Identify which cell holds the provided text, then report its (x, y) central coordinate. 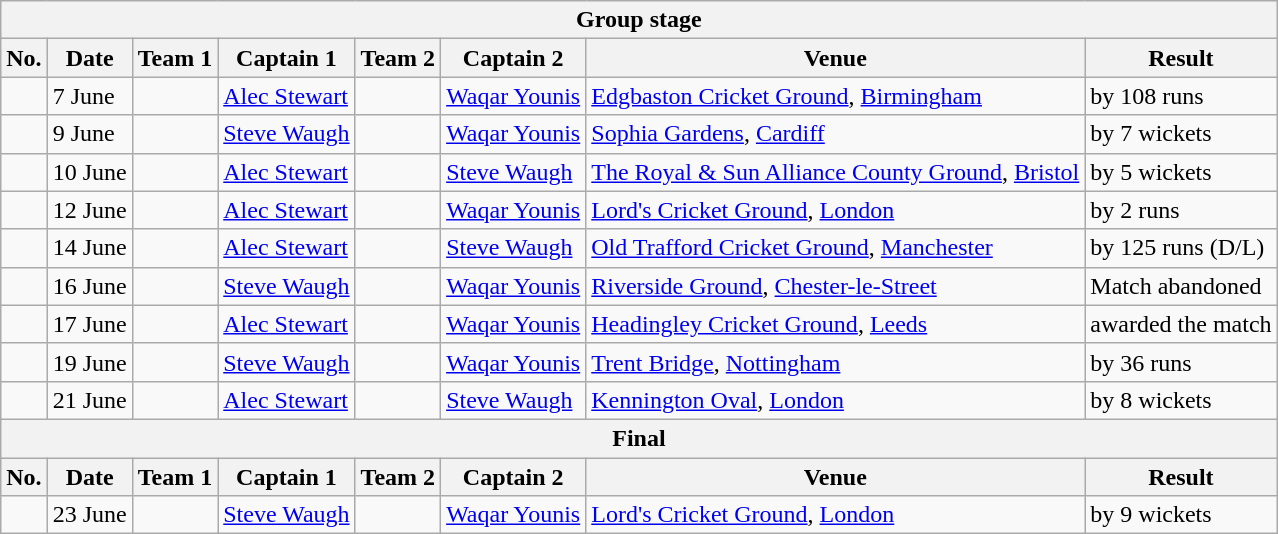
16 June (90, 286)
by 5 wickets (1181, 172)
Edgbaston Cricket Ground, Birmingham (836, 96)
Final (639, 438)
The Royal & Sun Alliance County Ground, Bristol (836, 172)
21 June (90, 400)
9 June (90, 134)
Group stage (639, 20)
23 June (90, 515)
10 June (90, 172)
Headingley Cricket Ground, Leeds (836, 324)
by 9 wickets (1181, 515)
by 2 runs (1181, 210)
19 June (90, 362)
Kennington Oval, London (836, 400)
by 108 runs (1181, 96)
17 June (90, 324)
Old Trafford Cricket Ground, Manchester (836, 248)
awarded the match (1181, 324)
14 June (90, 248)
12 June (90, 210)
by 8 wickets (1181, 400)
Riverside Ground, Chester-le-Street (836, 286)
Trent Bridge, Nottingham (836, 362)
Sophia Gardens, Cardiff (836, 134)
by 125 runs (D/L) (1181, 248)
by 36 runs (1181, 362)
7 June (90, 96)
Match abandoned (1181, 286)
by 7 wickets (1181, 134)
